For the text-containing cell, return its midpoint in (x, y) coordinate format. 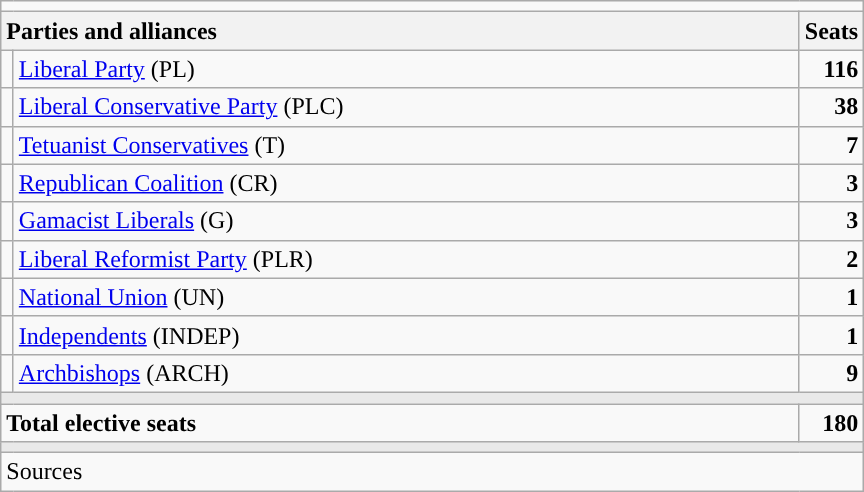
Sources (432, 472)
180 (831, 423)
Republican Coalition (CR) (406, 183)
Gamacist Liberals (G) (406, 221)
Archbishops (ARCH) (406, 373)
Independents (INDEP) (406, 335)
Liberal Reformist Party (PLR) (406, 259)
Total elective seats (400, 423)
9 (831, 373)
National Union (UN) (406, 297)
7 (831, 145)
Seats (831, 31)
Liberal Conservative Party (PLC) (406, 107)
Parties and alliances (400, 31)
116 (831, 69)
Liberal Party (PL) (406, 69)
2 (831, 259)
Tetuanist Conservatives (T) (406, 145)
38 (831, 107)
